Output the [x, y] coordinate of the center of the cell containing the given text.  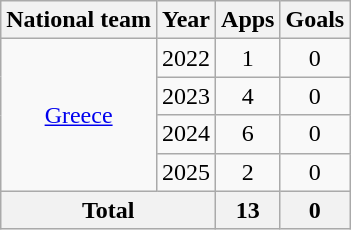
Apps [248, 20]
1 [248, 58]
National team [79, 20]
Year [186, 20]
Greece [79, 115]
Total [108, 210]
4 [248, 96]
2024 [186, 134]
6 [248, 134]
2022 [186, 58]
2 [248, 172]
2025 [186, 172]
2023 [186, 96]
Goals [315, 20]
13 [248, 210]
